Determine the (X, Y) coordinate at the center of the cell enclosing the given text.  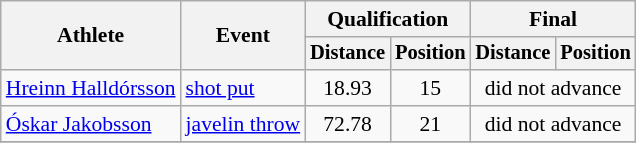
Final (552, 19)
javelin throw (244, 124)
Athlete (91, 36)
Event (244, 36)
18.93 (348, 88)
Óskar Jakobsson (91, 124)
72.78 (348, 124)
Hreinn Halldórsson (91, 88)
shot put (244, 88)
15 (430, 88)
Qualification (388, 19)
21 (430, 124)
